Find where the given text appears and provide that cell's center as [x, y] coordinate. 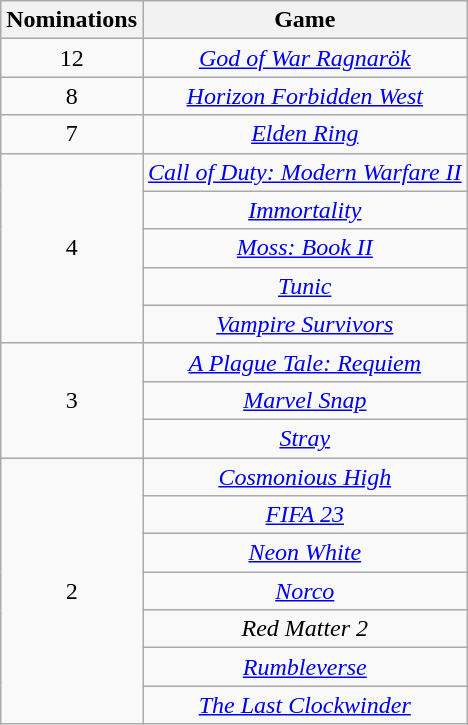
3 [72, 400]
Stray [304, 438]
The Last Clockwinder [304, 705]
Vampire Survivors [304, 324]
Neon White [304, 553]
8 [72, 96]
7 [72, 134]
2 [72, 591]
A Plague Tale: Requiem [304, 362]
Marvel Snap [304, 400]
Nominations [72, 20]
Moss: Book II [304, 248]
4 [72, 248]
Call of Duty: Modern Warfare II [304, 172]
Rumbleverse [304, 667]
FIFA 23 [304, 515]
Game [304, 20]
12 [72, 58]
Elden Ring [304, 134]
Immortality [304, 210]
Cosmonious High [304, 477]
Horizon Forbidden West [304, 96]
Norco [304, 591]
Red Matter 2 [304, 629]
Tunic [304, 286]
God of War Ragnarök [304, 58]
